Locate the cell with the specified text and output its (x, y) center coordinate. 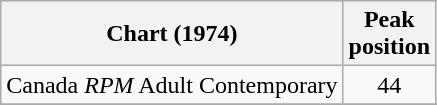
Canada RPM Adult Contemporary (172, 85)
Peakposition (389, 34)
Chart (1974) (172, 34)
44 (389, 85)
